Find where the given text appears and provide that cell's center as [X, Y] coordinate. 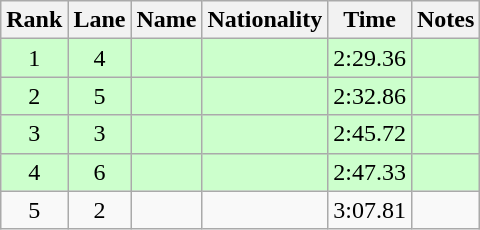
Time [370, 20]
6 [100, 172]
Nationality [265, 20]
2:29.36 [370, 58]
2:32.86 [370, 96]
2:45.72 [370, 134]
Name [166, 20]
Lane [100, 20]
Notes [445, 20]
1 [34, 58]
2:47.33 [370, 172]
Rank [34, 20]
3:07.81 [370, 210]
